Identify which cell holds the provided text, then report its (x, y) central coordinate. 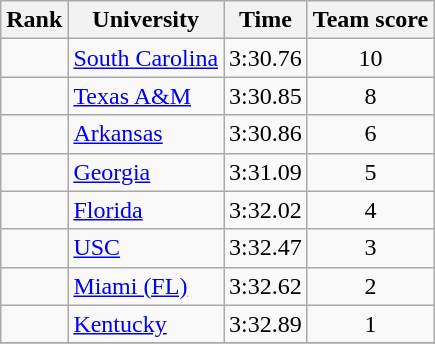
Georgia (146, 172)
3 (370, 248)
2 (370, 286)
Florida (146, 210)
3:32.02 (266, 210)
Arkansas (146, 134)
Kentucky (146, 324)
Time (266, 20)
3:30.86 (266, 134)
3:31.09 (266, 172)
5 (370, 172)
10 (370, 58)
University (146, 20)
Rank (34, 20)
1 (370, 324)
Miami (FL) (146, 286)
3:32.89 (266, 324)
3:32.47 (266, 248)
Team score (370, 20)
3:30.76 (266, 58)
8 (370, 96)
South Carolina (146, 58)
4 (370, 210)
6 (370, 134)
Texas A&M (146, 96)
3:32.62 (266, 286)
3:30.85 (266, 96)
USC (146, 248)
